Scan for the cell matching the given text and deliver its [X, Y] coordinate at center. 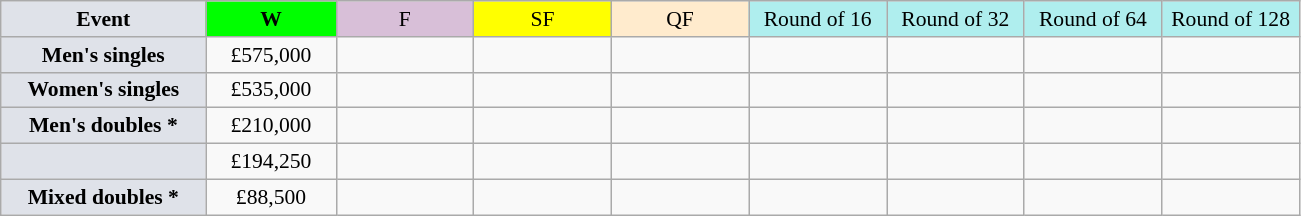
£575,000 [271, 55]
Round of 64 [1093, 19]
£194,250 [271, 162]
QF [680, 19]
Round of 32 [955, 19]
Mixed doubles * [104, 197]
Event [104, 19]
Men's doubles * [104, 126]
SF [543, 19]
Women's singles [104, 90]
£535,000 [271, 90]
W [271, 19]
F [405, 19]
Men's singles [104, 55]
Round of 128 [1231, 19]
£210,000 [271, 126]
Round of 16 [818, 19]
£88,500 [271, 197]
